Scan for the cell matching the given text and deliver its (X, Y) coordinate at center. 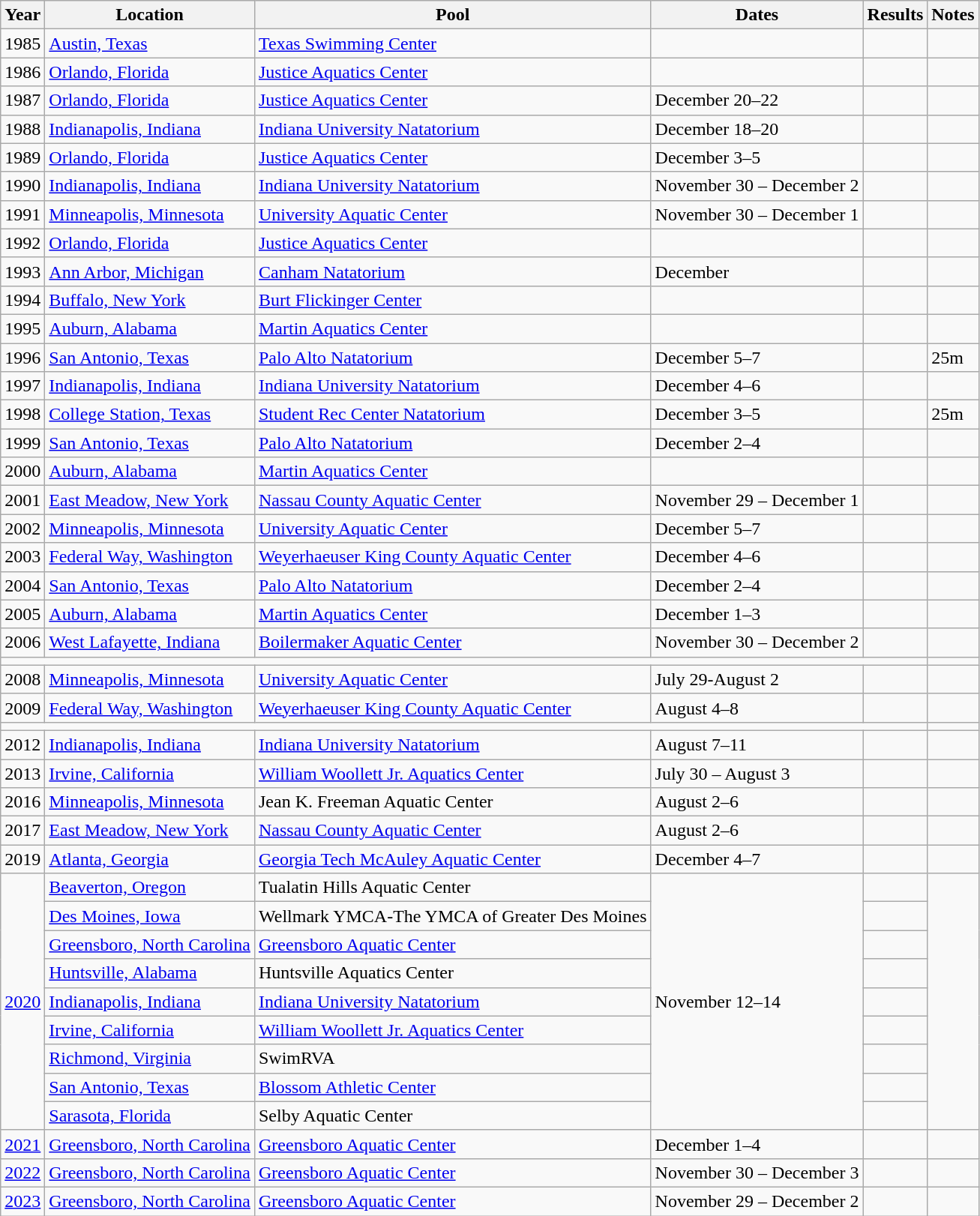
2009 (22, 708)
2005 (22, 614)
Notes (953, 15)
Des Moines, Iowa (150, 916)
1988 (22, 129)
Ann Arbor, Michigan (150, 271)
2017 (22, 831)
December 20–22 (757, 100)
November 29 – December 1 (757, 500)
2000 (22, 472)
November 12–14 (757, 1002)
July 29-August 2 (757, 679)
Boilermaker Aquatic Center (453, 642)
July 30 – August 3 (757, 773)
2008 (22, 679)
1987 (22, 100)
August 7–11 (757, 744)
Wellmark YMCA-The YMCA of Greater Des Moines (453, 916)
November 29 – December 2 (757, 1201)
2021 (22, 1144)
Georgia Tech McAuley Aquatic Center (453, 859)
2012 (22, 744)
Selby Aquatic Center (453, 1116)
2006 (22, 642)
Atlanta, Georgia (150, 859)
Student Rec Center Natatorium (453, 415)
2004 (22, 586)
December 4–7 (757, 859)
Buffalo, New York (150, 300)
Year (22, 15)
Location (150, 15)
2020 (22, 1002)
Dates (757, 15)
1994 (22, 300)
2019 (22, 859)
2003 (22, 557)
November 30 – December 3 (757, 1173)
1996 (22, 358)
August 4–8 (757, 708)
December 1–3 (757, 614)
2016 (22, 802)
1990 (22, 186)
1993 (22, 271)
Huntsville, Alabama (150, 973)
Jean K. Freeman Aquatic Center (453, 802)
Canham Natatorium (453, 271)
2013 (22, 773)
Pool (453, 15)
Sarasota, Florida (150, 1116)
2022 (22, 1173)
1989 (22, 157)
1986 (22, 72)
1985 (22, 43)
Results (895, 15)
2023 (22, 1201)
Huntsville Aquatics Center (453, 973)
Austin, Texas (150, 43)
SwimRVA (453, 1059)
November 30 – December 1 (757, 214)
1997 (22, 386)
1999 (22, 443)
1998 (22, 415)
Tualatin Hills Aquatic Center (453, 888)
1991 (22, 214)
December 1–4 (757, 1144)
College Station, Texas (150, 415)
Beaverton, Oregon (150, 888)
December 18–20 (757, 129)
Burt Flickinger Center (453, 300)
1995 (22, 328)
West Lafayette, Indiana (150, 642)
2001 (22, 500)
2002 (22, 529)
Texas Swimming Center (453, 43)
December (757, 271)
Richmond, Virginia (150, 1059)
Blossom Athletic Center (453, 1087)
1992 (22, 243)
